For the text-containing cell, return its midpoint in (X, Y) coordinate format. 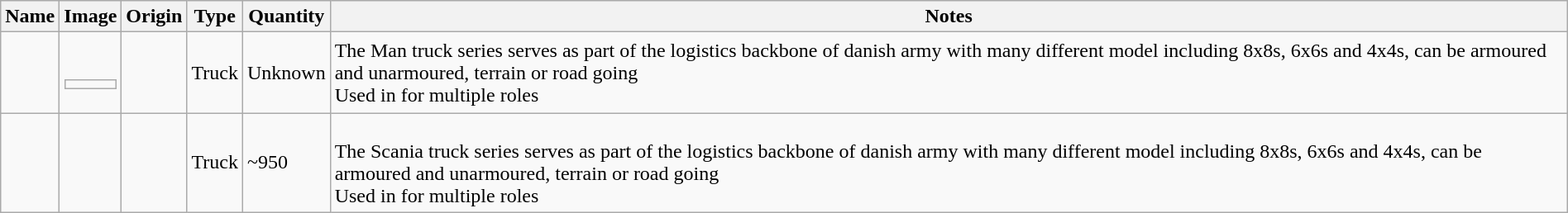
Name (30, 17)
Origin (154, 17)
Type (215, 17)
Quantity (286, 17)
Notes (949, 17)
~950 (286, 162)
Unknown (286, 73)
Image (91, 17)
